Pinpoint the cell where the given text exists, returning its [X, Y] midpoint coordinate. 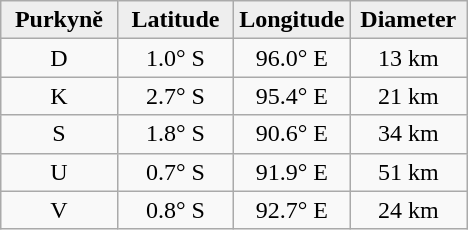
51 km [408, 172]
92.7° E [292, 210]
0.8° S [175, 210]
13 km [408, 58]
D [59, 58]
V [59, 210]
95.4° E [292, 96]
1.0° S [175, 58]
24 km [408, 210]
S [59, 134]
Longitude [292, 20]
0.7° S [175, 172]
2.7° S [175, 96]
96.0° E [292, 58]
Diameter [408, 20]
90.6° E [292, 134]
1.8° S [175, 134]
34 km [408, 134]
91.9° E [292, 172]
Latitude [175, 20]
U [59, 172]
Purkyně [59, 20]
K [59, 96]
21 km [408, 96]
